Detect which cell encompasses the target text, then output its [X, Y] center coordinate. 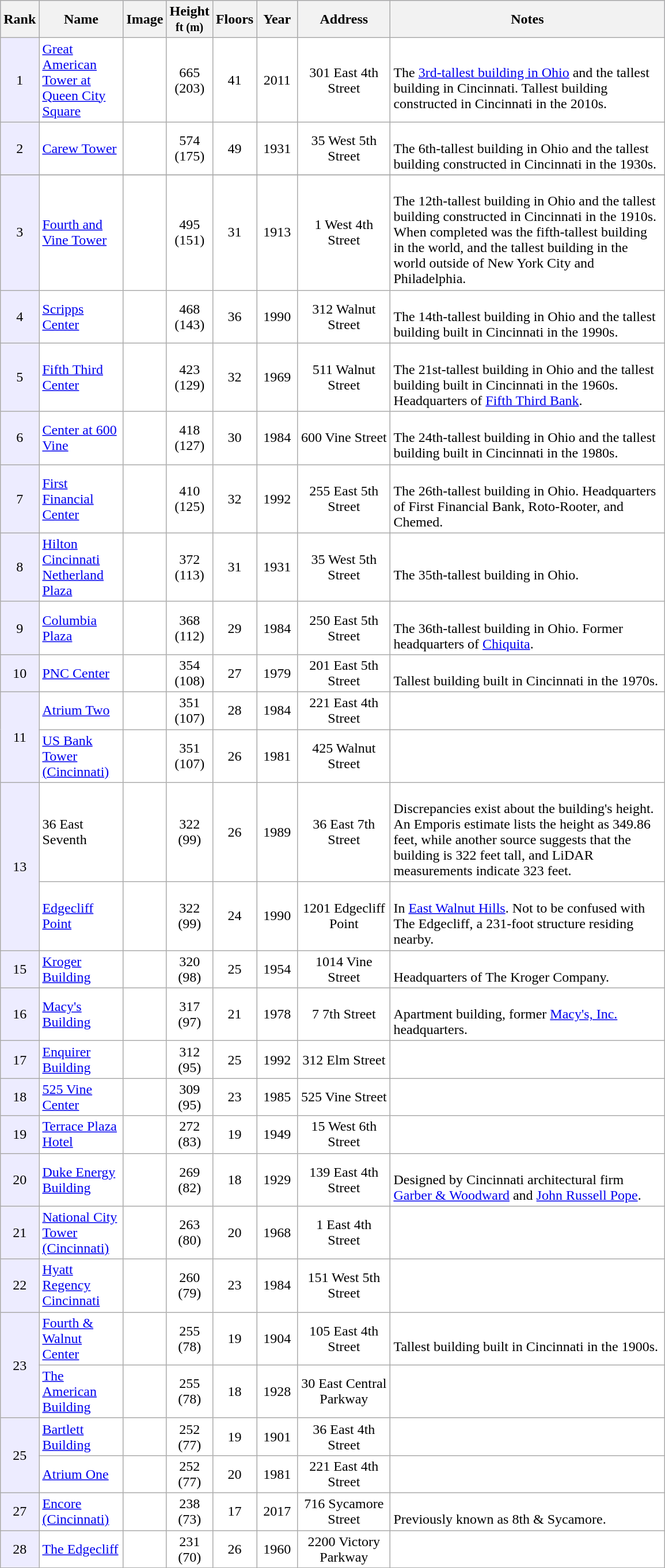
139 East 4th Street [344, 1180]
1969 [278, 377]
1929 [278, 1180]
Notes [527, 20]
Kroger Building [81, 969]
41 [234, 80]
151 West 5th Street [344, 1285]
Hilton Cincinnati Netherland Plaza [81, 567]
US Bank Tower (Cincinnati) [81, 756]
PNC Center [81, 673]
Tallest building built in Cincinnati in the 1900s. [527, 1338]
Fourth & Walnut Center [81, 1338]
105 East 4th Street [344, 1338]
30 [234, 438]
665 (203) [189, 80]
1985 [278, 1097]
3 [20, 232]
201 East 5th Street [344, 673]
Fourth and Vine Tower [81, 232]
15 [20, 969]
Atrium One [81, 1474]
418 (127) [189, 438]
The 35th-tallest building in Ohio. [527, 567]
525 Vine Street [344, 1097]
The Edgecliff [81, 1549]
1901 [278, 1436]
495 (151) [189, 232]
260 (79) [189, 1285]
1 West 4th Street [344, 232]
Floors [234, 20]
Duke Energy Building [81, 1180]
Tallest building built in Cincinnati in the 1970s. [527, 673]
7 7th Street [344, 1014]
312 (95) [189, 1060]
1928 [278, 1391]
Enquirer Building [81, 1060]
The 3rd-tallest building in Ohio and the tallest building in Cincinnati. Tallest building constructed in Cincinnati in the 2010s. [527, 80]
425 Walnut Street [344, 756]
10 [20, 673]
Carew Tower [81, 148]
9 [20, 628]
15 West 6th Street [344, 1135]
Previously known as 8th & Sycamore. [527, 1511]
Great American Tower at Queen City Square [81, 80]
525 Vine Center [81, 1097]
1014 Vine Street [344, 969]
312 Walnut Street [344, 316]
36 [234, 316]
11 [20, 737]
30 East Central Parkway [344, 1391]
309 (95) [189, 1097]
368 (112) [189, 628]
269 (82) [189, 1180]
574 (175) [189, 148]
2200 Victory Parkway [344, 1549]
1968 [278, 1233]
36 East 7th Street [344, 832]
5 [20, 377]
Columbia Plaza [81, 628]
354 (108) [189, 673]
2011 [278, 80]
301 East 4th Street [344, 80]
272 (83) [189, 1135]
4 [20, 316]
372 (113) [189, 567]
Address [344, 20]
Year [278, 20]
255 East 5th Street [344, 498]
The 21st-tallest building in Ohio and the tallest building built in Cincinnati in the 1960s. Headquarters of Fifth Third Bank. [527, 377]
2017 [278, 1511]
Hyatt Regency Cincinnati [81, 1285]
36 East Seventh [81, 832]
1 East 4th Street [344, 1233]
511 Walnut Street [344, 377]
231 (70) [189, 1549]
Edgecliff Point [81, 916]
Heightft (m) [189, 20]
Terrace Plaza Hotel [81, 1135]
Name [81, 20]
Image [145, 20]
1954 [278, 969]
468 (143) [189, 316]
Macy's Building [81, 1014]
312 Elm Street [344, 1060]
Apartment building, former Macy's, Inc. headquarters. [527, 1014]
Fifth Third Center [81, 377]
1913 [278, 232]
The 6th-tallest building in Ohio and the tallest building constructed in Cincinnati in the 1930s. [527, 148]
In East Walnut Hills. Not to be confused with The Edgecliff, a 231-foot structure residing nearby. [527, 916]
1904 [278, 1338]
1201 Edgecliff Point [344, 916]
2 [20, 148]
716 Sycamore Street [344, 1511]
410 (125) [189, 498]
First Financial Center [81, 498]
1960 [278, 1549]
Scripps Center [81, 316]
22 [20, 1285]
600 Vine Street [344, 438]
National City Tower (Cincinnati) [81, 1233]
238 (73) [189, 1511]
1989 [278, 832]
1978 [278, 1014]
Atrium Two [81, 710]
1 [20, 80]
423 (129) [189, 377]
317 (97) [189, 1014]
Headquarters of The Kroger Company. [527, 969]
Encore (Cincinnati) [81, 1511]
The American Building [81, 1391]
13 [20, 867]
8 [20, 567]
The 26th-tallest building in Ohio. Headquarters of First Financial Bank, Roto-Rooter, and Chemed. [527, 498]
1979 [278, 673]
Rank [20, 20]
The 24th-tallest building in Ohio and the tallest building built in Cincinnati in the 1980s. [527, 438]
Center at 600 Vine [81, 438]
36 East 4th Street [344, 1436]
The 36th-tallest building in Ohio. Former headquarters of Chiquita. [527, 628]
1949 [278, 1135]
24 [234, 916]
7 [20, 498]
320 (98) [189, 969]
29 [234, 628]
16 [20, 1014]
Bartlett Building [81, 1436]
The 14th-tallest building in Ohio and the tallest building built in Cincinnati in the 1990s. [527, 316]
263 (80) [189, 1233]
49 [234, 148]
Designed by Cincinnati architectural firm Garber & Woodward and John Russell Pope. [527, 1180]
250 East 5th Street [344, 628]
6 [20, 438]
